Determine the (x, y) coordinate at the center of the cell enclosing the given text.  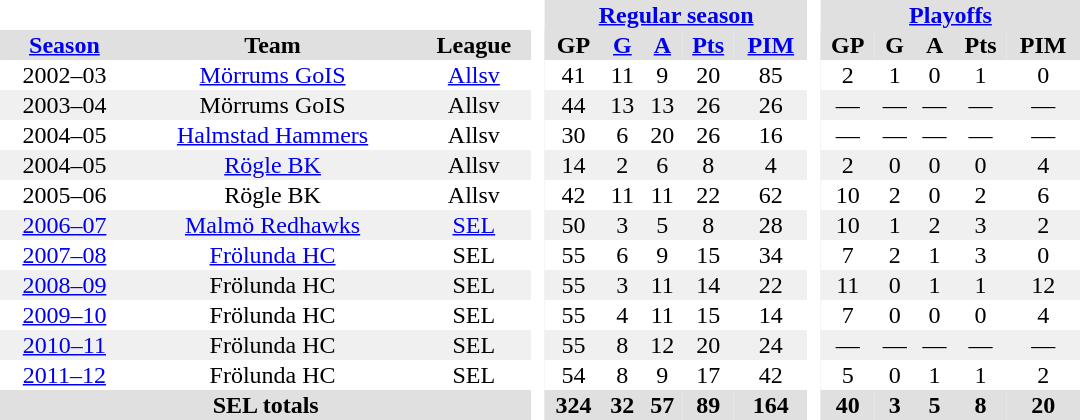
2006–07 (64, 225)
24 (771, 345)
Malmö Redhawks (273, 225)
32 (622, 405)
SEL totals (266, 405)
89 (708, 405)
League (474, 45)
Team (273, 45)
30 (574, 135)
57 (662, 405)
62 (771, 195)
2003–04 (64, 105)
164 (771, 405)
Season (64, 45)
Regular season (676, 15)
50 (574, 225)
44 (574, 105)
2009–10 (64, 315)
2007–08 (64, 255)
2011–12 (64, 375)
324 (574, 405)
2008–09 (64, 285)
28 (771, 225)
2002–03 (64, 75)
41 (574, 75)
40 (848, 405)
17 (708, 375)
34 (771, 255)
54 (574, 375)
2005–06 (64, 195)
16 (771, 135)
Playoffs (950, 15)
85 (771, 75)
Halmstad Hammers (273, 135)
2010–11 (64, 345)
